Provide the (x, y) coordinate of the cell's center where the given text is located.  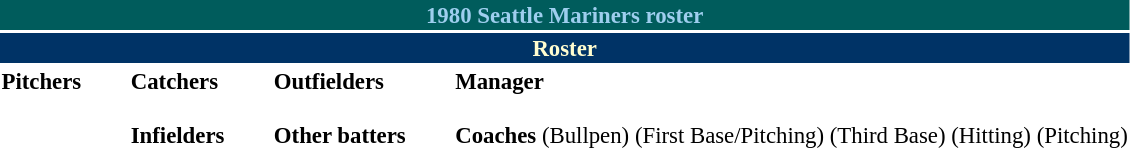
1980 Seattle Mariners roster (564, 15)
Roster (564, 48)
